Search for the cell housing the specified text and yield its (X, Y) center coordinate. 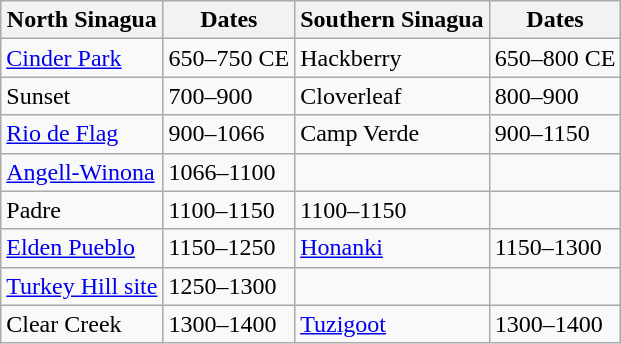
Turkey Hill site (82, 286)
Clear Creek (82, 324)
Tuzigoot (392, 324)
900–1066 (229, 134)
Cinder Park (82, 58)
Hackberry (392, 58)
900–1150 (555, 134)
Rio de Flag (82, 134)
Padre (82, 210)
700–900 (229, 96)
1066–1100 (229, 172)
1150–1300 (555, 248)
Southern Sinagua (392, 20)
Angell-Winona (82, 172)
1250–1300 (229, 286)
Sunset (82, 96)
Camp Verde (392, 134)
Cloverleaf (392, 96)
800–900 (555, 96)
650–800 CE (555, 58)
1150–1250 (229, 248)
North Sinagua (82, 20)
650–750 CE (229, 58)
Honanki (392, 248)
Elden Pueblo (82, 248)
